Identify which cell holds the provided text, then report its (x, y) central coordinate. 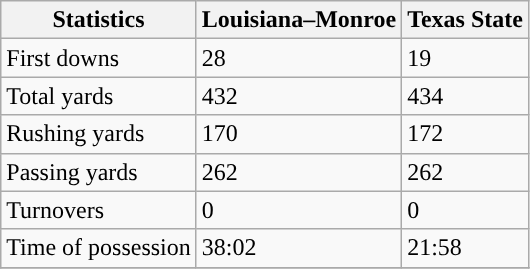
First downs (99, 58)
Louisiana–Monroe (298, 20)
19 (466, 58)
Statistics (99, 20)
Texas State (466, 20)
28 (298, 58)
172 (466, 134)
21:58 (466, 248)
Rushing yards (99, 134)
170 (298, 134)
Time of possession (99, 248)
Passing yards (99, 172)
434 (466, 96)
432 (298, 96)
Total yards (99, 96)
38:02 (298, 248)
Turnovers (99, 210)
